Locate the cell with the specified text and output its (X, Y) center coordinate. 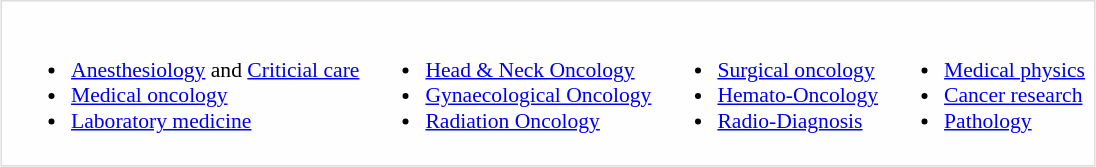
Head & Neck OncologyGynaecological OncologyRadiation Oncology (508, 83)
Medical physicsCancer researchPathology (985, 83)
Surgical oncologyHemato-OncologyRadio-Diagnosis (768, 83)
Anesthesiology and Criticial careMedical oncologyLaboratory medicine (186, 83)
